Capture the cell that displays the provided text and extract its (X, Y) central coordinate. 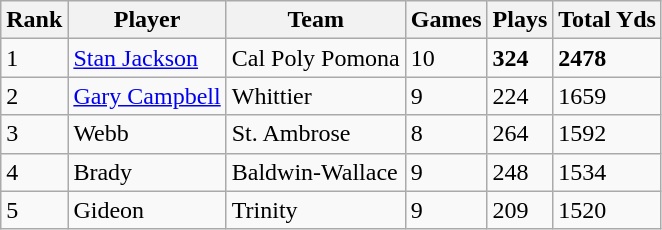
224 (520, 96)
324 (520, 58)
Webb (147, 134)
Stan Jackson (147, 58)
Rank (34, 20)
Gary Campbell (147, 96)
4 (34, 172)
3 (34, 134)
Total Yds (608, 20)
1534 (608, 172)
5 (34, 210)
1520 (608, 210)
2 (34, 96)
Cal Poly Pomona (316, 58)
St. Ambrose (316, 134)
Gideon (147, 210)
8 (446, 134)
Brady (147, 172)
2478 (608, 58)
Team (316, 20)
Trinity (316, 210)
1592 (608, 134)
209 (520, 210)
Baldwin-Wallace (316, 172)
264 (520, 134)
Whittier (316, 96)
Games (446, 20)
1659 (608, 96)
248 (520, 172)
10 (446, 58)
1 (34, 58)
Player (147, 20)
Plays (520, 20)
